Extract the [X, Y] coordinate from the center of the cell holding the provided text.  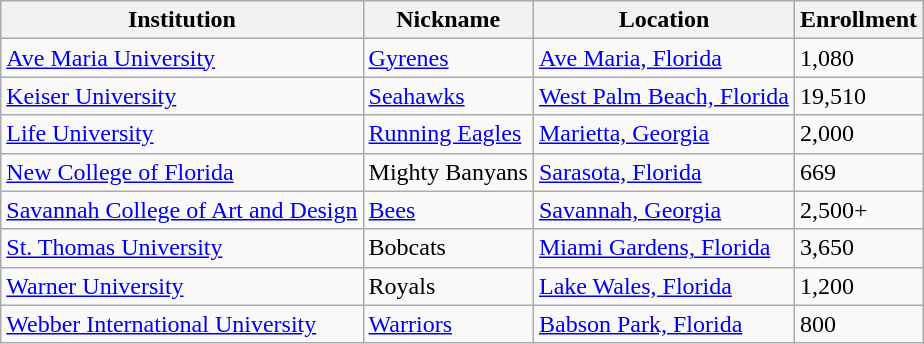
Enrollment [859, 20]
19,510 [859, 96]
Marietta, Georgia [664, 134]
Gyrenes [448, 58]
St. Thomas University [182, 248]
New College of Florida [182, 172]
Seahawks [448, 96]
Ave Maria, Florida [664, 58]
Sarasota, Florida [664, 172]
2,000 [859, 134]
Institution [182, 20]
2,500+ [859, 210]
Miami Gardens, Florida [664, 248]
800 [859, 324]
Bees [448, 210]
669 [859, 172]
Warner University [182, 286]
1,080 [859, 58]
Ave Maria University [182, 58]
Warriors [448, 324]
Location [664, 20]
Nickname [448, 20]
West Palm Beach, Florida [664, 96]
3,650 [859, 248]
Bobcats [448, 248]
Life University [182, 134]
Mighty Banyans [448, 172]
1,200 [859, 286]
Royals [448, 286]
Running Eagles [448, 134]
Savannah, Georgia [664, 210]
Babson Park, Florida [664, 324]
Keiser University [182, 96]
Webber International University [182, 324]
Lake Wales, Florida [664, 286]
Savannah College of Art and Design [182, 210]
